Return [X, Y] of the center of cell containing provided text 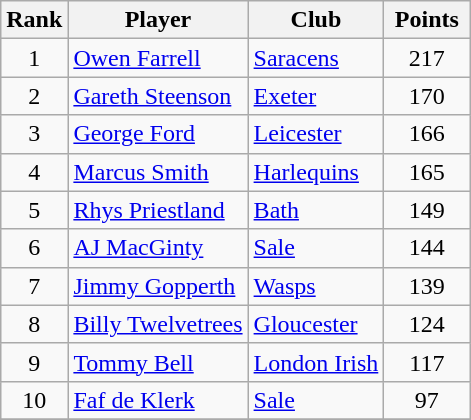
5 [34, 210]
Rhys Priestland [158, 210]
165 [427, 172]
Tommy Bell [158, 362]
117 [427, 362]
Leicester [316, 134]
Club [316, 20]
Owen Farrell [158, 58]
3 [34, 134]
Faf de Klerk [158, 400]
Marcus Smith [158, 172]
8 [34, 324]
Saracens [316, 58]
7 [34, 286]
Gloucester [316, 324]
139 [427, 286]
Harlequins [316, 172]
170 [427, 96]
1 [34, 58]
166 [427, 134]
144 [427, 248]
Bath [316, 210]
Rank [34, 20]
6 [34, 248]
Exeter [316, 96]
149 [427, 210]
Gareth Steenson [158, 96]
124 [427, 324]
Wasps [316, 286]
97 [427, 400]
217 [427, 58]
Jimmy Gopperth [158, 286]
Points [427, 20]
AJ MacGinty [158, 248]
Billy Twelvetrees [158, 324]
Player [158, 20]
George Ford [158, 134]
9 [34, 362]
10 [34, 400]
London Irish [316, 362]
2 [34, 96]
4 [34, 172]
